Capture the cell that displays the provided text and extract its [X, Y] central coordinate. 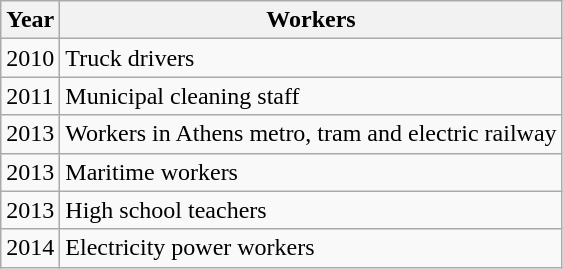
2011 [30, 96]
Electricity power workers [311, 248]
2010 [30, 58]
High school teachers [311, 210]
Municipal cleaning staff [311, 96]
Workers in Athens metro, tram and electric railway [311, 134]
Workers [311, 20]
Maritime workers [311, 172]
Truck drivers [311, 58]
2014 [30, 248]
Year [30, 20]
